Return the [x, y] coordinate for the center point of the cell that contains the specified text.  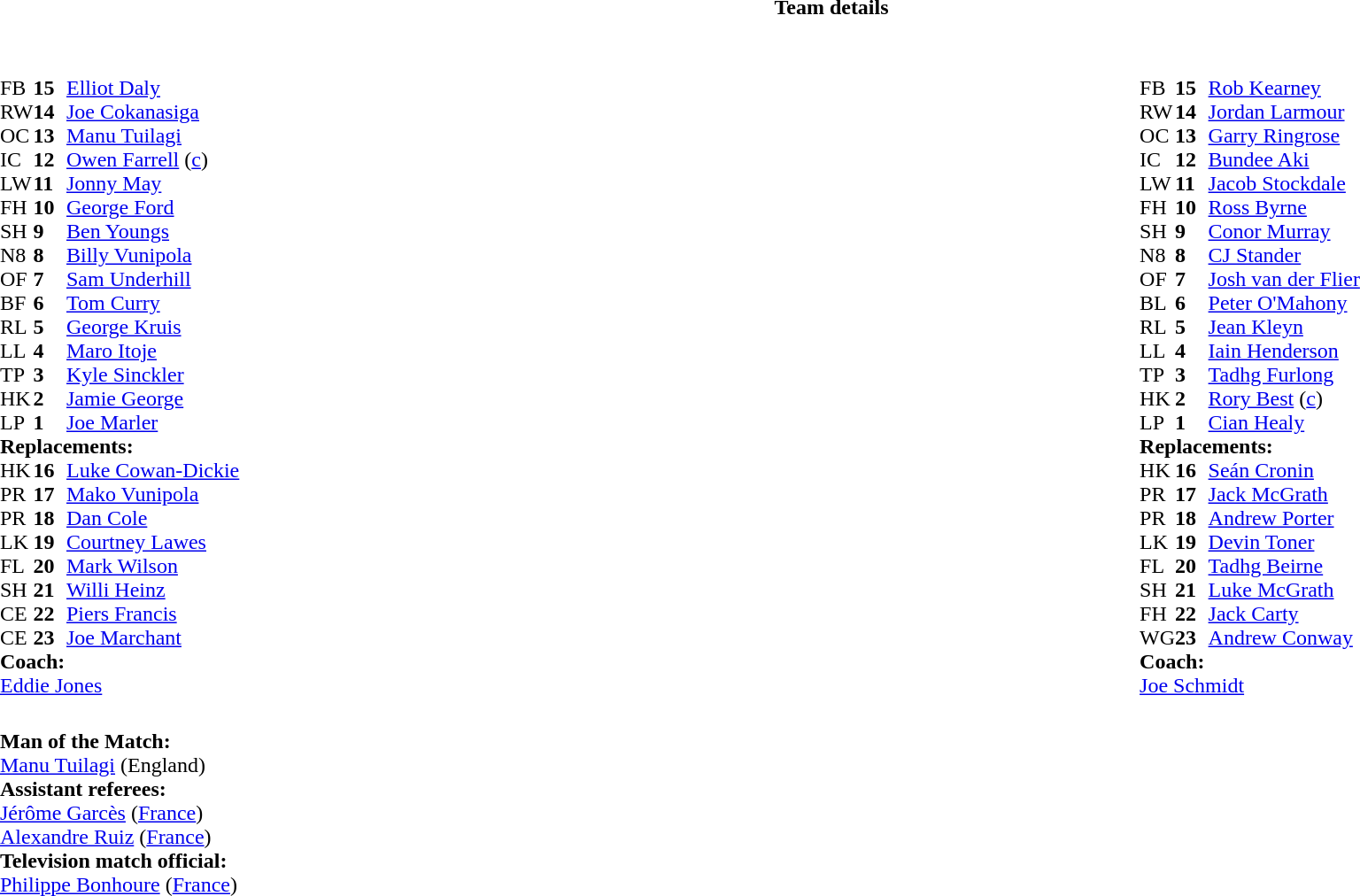
Sam Underhill [152, 280]
Cian Healy [1284, 423]
Courtney Lawes [152, 542]
Ben Youngs [152, 232]
Kyle Sinckler [152, 375]
Peter O'Mahony [1284, 303]
Eddie Jones [120, 685]
Andrew Conway [1284, 637]
Ross Byrne [1284, 207]
Jean Kleyn [1284, 328]
BL [1157, 303]
Maro Itoje [152, 351]
CJ Stander [1284, 255]
Tadhg Furlong [1284, 375]
Joe Marler [152, 423]
Piers Francis [152, 614]
George Kruis [152, 328]
BF [17, 303]
Mako Vunipola [152, 494]
Jamie George [152, 398]
Billy Vunipola [152, 255]
Jack McGrath [1284, 494]
Andrew Porter [1284, 519]
Jordan Larmour [1284, 112]
Rory Best (c) [1284, 398]
Mark Wilson [152, 567]
Garry Ringrose [1284, 136]
Bundee Aki [1284, 159]
Iain Henderson [1284, 351]
Tadhg Beirne [1284, 567]
Conor Murray [1284, 232]
Tom Curry [152, 303]
Jacob Stockdale [1284, 184]
Willi Heinz [152, 590]
Jonny May [152, 184]
Dan Cole [152, 519]
Joe Marchant [152, 637]
Rob Kearney [1284, 89]
Manu Tuilagi [152, 136]
Jack Carty [1284, 614]
Luke Cowan-Dickie [152, 471]
Luke McGrath [1284, 590]
WG [1157, 637]
Seán Cronin [1284, 471]
Joe Cokanasiga [152, 112]
Joe Schmidt [1250, 685]
Elliot Daly [152, 89]
Owen Farrell (c) [152, 159]
Josh van der Flier [1284, 280]
Devin Toner [1284, 542]
George Ford [152, 207]
